Capture the cell that displays the provided text and extract its [X, Y] central coordinate. 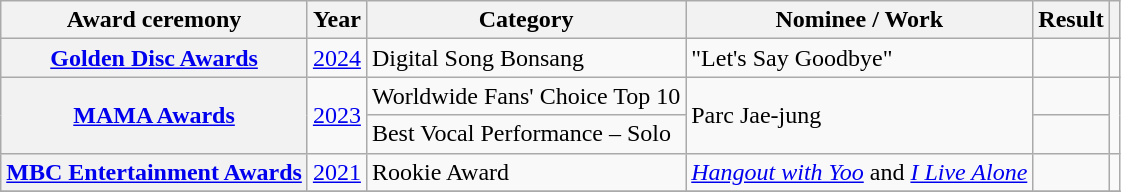
MAMA Awards [154, 115]
Rookie Award [526, 172]
Parc Jae-jung [860, 115]
Year [336, 20]
MBC Entertainment Awards [154, 172]
Result [1071, 20]
2021 [336, 172]
Best Vocal Performance – Solo [526, 134]
Nominee / Work [860, 20]
Digital Song Bonsang [526, 58]
2023 [336, 115]
Golden Disc Awards [154, 58]
Hangout with Yoo and I Live Alone [860, 172]
Award ceremony [154, 20]
2024 [336, 58]
Category [526, 20]
Worldwide Fans' Choice Top 10 [526, 96]
"Let's Say Goodbye" [860, 58]
